Search for the cell housing the specified text and yield its (x, y) center coordinate. 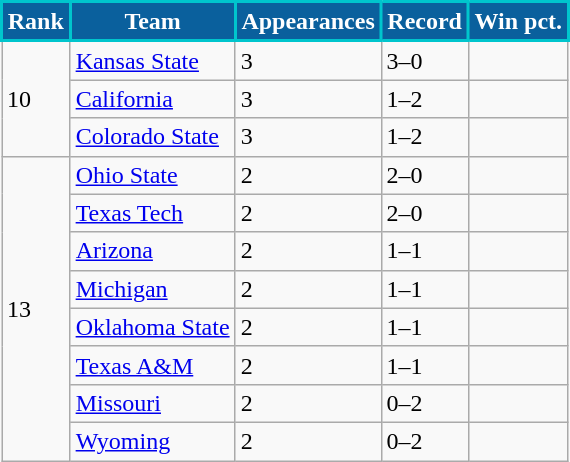
Ohio State (152, 175)
Kansas State (152, 60)
Rank (36, 22)
Texas A&M (152, 365)
Team (152, 22)
Texas Tech (152, 213)
Oklahoma State (152, 327)
Colorado State (152, 137)
10 (36, 98)
Arizona (152, 251)
Record (424, 22)
Wyoming (152, 441)
13 (36, 308)
Win pct. (518, 22)
Michigan (152, 289)
3–0 (424, 60)
Appearances (308, 22)
California (152, 99)
Missouri (152, 403)
